Scan for the cell matching the given text and deliver its [X, Y] coordinate at center. 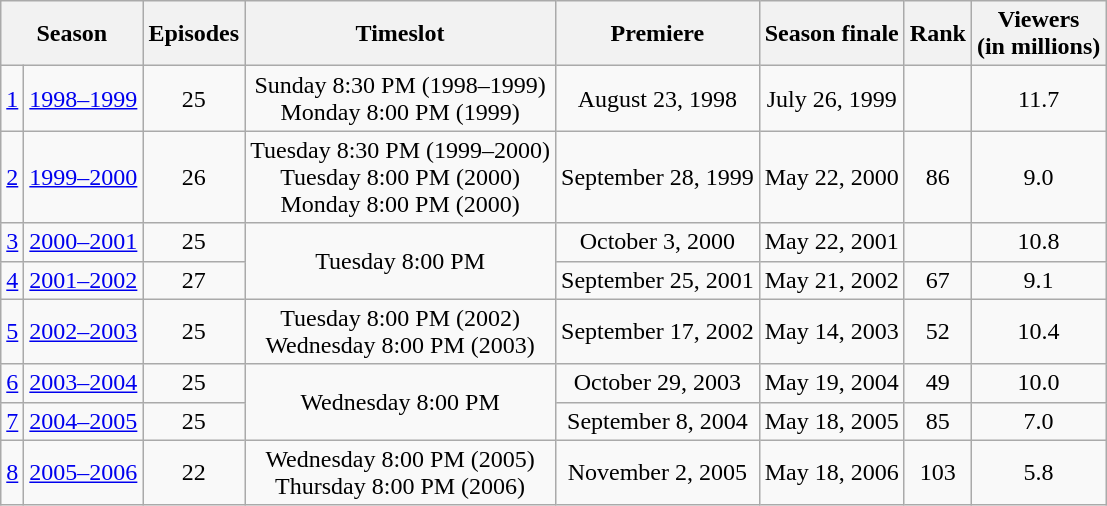
2004–2005 [84, 421]
October 29, 2003 [658, 383]
4 [12, 280]
67 [938, 280]
1999–2000 [84, 177]
10.8 [1038, 242]
July 26, 1999 [832, 98]
September 28, 1999 [658, 177]
May 18, 2006 [832, 472]
9.1 [1038, 280]
3 [12, 242]
Wednesday 8:00 PM (2005)Thursday 8:00 PM (2006) [400, 472]
Tuesday 8:00 PM [400, 261]
103 [938, 472]
September 17, 2002 [658, 332]
Episodes [194, 34]
2 [12, 177]
Tuesday 8:30 PM (1999–2000)Tuesday 8:00 PM (2000)Monday 8:00 PM (2000) [400, 177]
May 14, 2003 [832, 332]
26 [194, 177]
Tuesday 8:00 PM (2002)Wednesday 8:00 PM (2003) [400, 332]
Sunday 8:30 PM (1998–1999)Monday 8:00 PM (1999) [400, 98]
Season finale [832, 34]
November 2, 2005 [658, 472]
10.4 [1038, 332]
1 [12, 98]
May 18, 2005 [832, 421]
2002–2003 [84, 332]
1998–1999 [84, 98]
September 8, 2004 [658, 421]
May 22, 2000 [832, 177]
10.0 [1038, 383]
52 [938, 332]
2005–2006 [84, 472]
9.0 [1038, 177]
Timeslot [400, 34]
11.7 [1038, 98]
22 [194, 472]
5.8 [1038, 472]
May 19, 2004 [832, 383]
2003–2004 [84, 383]
27 [194, 280]
2000–2001 [84, 242]
6 [12, 383]
7.0 [1038, 421]
September 25, 2001 [658, 280]
86 [938, 177]
Rank [938, 34]
May 22, 2001 [832, 242]
October 3, 2000 [658, 242]
Season [72, 34]
Wednesday 8:00 PM [400, 402]
49 [938, 383]
85 [938, 421]
5 [12, 332]
8 [12, 472]
August 23, 1998 [658, 98]
7 [12, 421]
Viewers(in millions) [1038, 34]
May 21, 2002 [832, 280]
2001–2002 [84, 280]
Premiere [658, 34]
